Search for the cell housing the specified text and yield its (x, y) center coordinate. 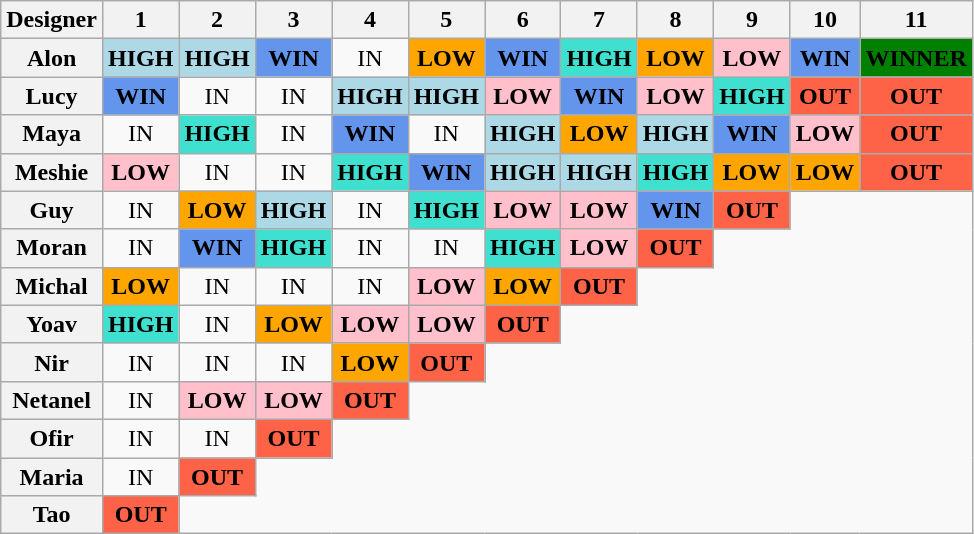
Yoav (52, 324)
Alon (52, 58)
Lucy (52, 96)
Designer (52, 20)
Ofir (52, 438)
9 (752, 20)
Maya (52, 134)
8 (675, 20)
11 (916, 20)
WINNER (916, 58)
1 (140, 20)
Meshie (52, 172)
3 (293, 20)
7 (599, 20)
Guy (52, 210)
Michal (52, 286)
Maria (52, 477)
2 (217, 20)
Nir (52, 362)
10 (825, 20)
Moran (52, 248)
Netanel (52, 400)
5 (446, 20)
6 (522, 20)
4 (370, 20)
Tao (52, 515)
